Output the (x, y) coordinate of the center of the cell containing the given text.  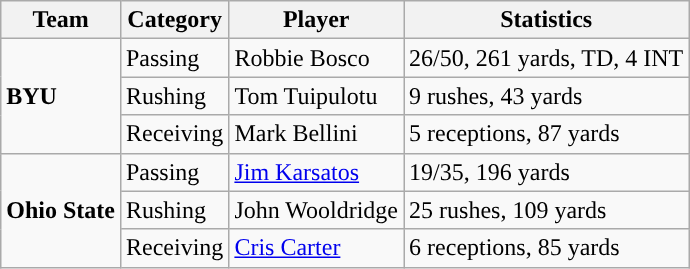
Ohio State (61, 210)
5 receptions, 87 yards (546, 134)
Team (61, 20)
19/35, 196 yards (546, 172)
9 rushes, 43 yards (546, 96)
Cris Carter (316, 248)
John Wooldridge (316, 210)
Player (316, 20)
Statistics (546, 20)
Mark Bellini (316, 134)
Robbie Bosco (316, 58)
Jim Karsatos (316, 172)
26/50, 261 yards, TD, 4 INT (546, 58)
Category (174, 20)
25 rushes, 109 yards (546, 210)
BYU (61, 96)
6 receptions, 85 yards (546, 248)
Tom Tuipulotu (316, 96)
